Extract the [x, y] coordinate from the center of the cell holding the provided text.  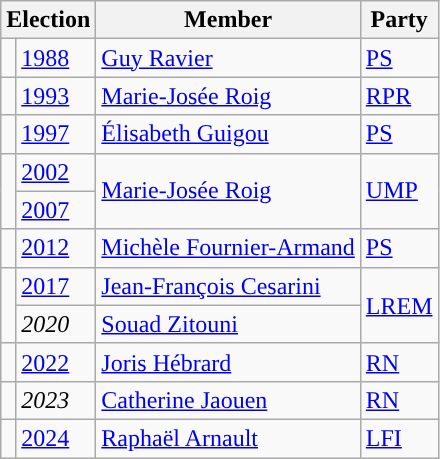
Élisabeth Guigou [228, 134]
2023 [56, 400]
LREM [399, 305]
2022 [56, 362]
Souad Zitouni [228, 324]
LFI [399, 438]
RPR [399, 96]
Joris Hébrard [228, 362]
Michèle Fournier-Armand [228, 248]
Member [228, 20]
2007 [56, 210]
1997 [56, 134]
Catherine Jaouen [228, 400]
1988 [56, 58]
1993 [56, 96]
Party [399, 20]
2002 [56, 172]
Election [48, 20]
2012 [56, 248]
Guy Ravier [228, 58]
2020 [56, 324]
2024 [56, 438]
UMP [399, 191]
Raphaël Arnault [228, 438]
Jean-François Cesarini [228, 286]
2017 [56, 286]
